For the text-containing cell, return its midpoint in [X, Y] coordinate format. 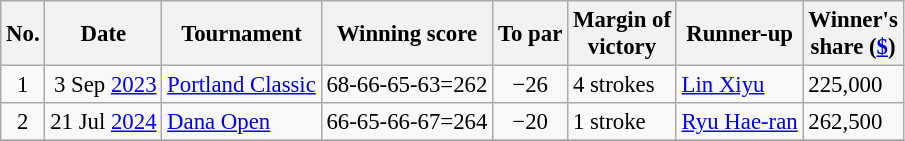
225,000 [853, 85]
−20 [530, 122]
To par [530, 34]
No. [23, 34]
68-66-65-63=262 [407, 85]
1 [23, 85]
4 strokes [622, 85]
Portland Classic [242, 85]
2 [23, 122]
21 Jul 2024 [104, 122]
1 stroke [622, 122]
Lin Xiyu [740, 85]
3 Sep 2023 [104, 85]
Ryu Hae-ran [740, 122]
Tournament [242, 34]
−26 [530, 85]
66-65-66-67=264 [407, 122]
262,500 [853, 122]
Dana Open [242, 122]
Winning score [407, 34]
Date [104, 34]
Margin ofvictory [622, 34]
Winner'sshare ($) [853, 34]
Runner-up [740, 34]
